Search for the cell housing the specified text and yield its [X, Y] center coordinate. 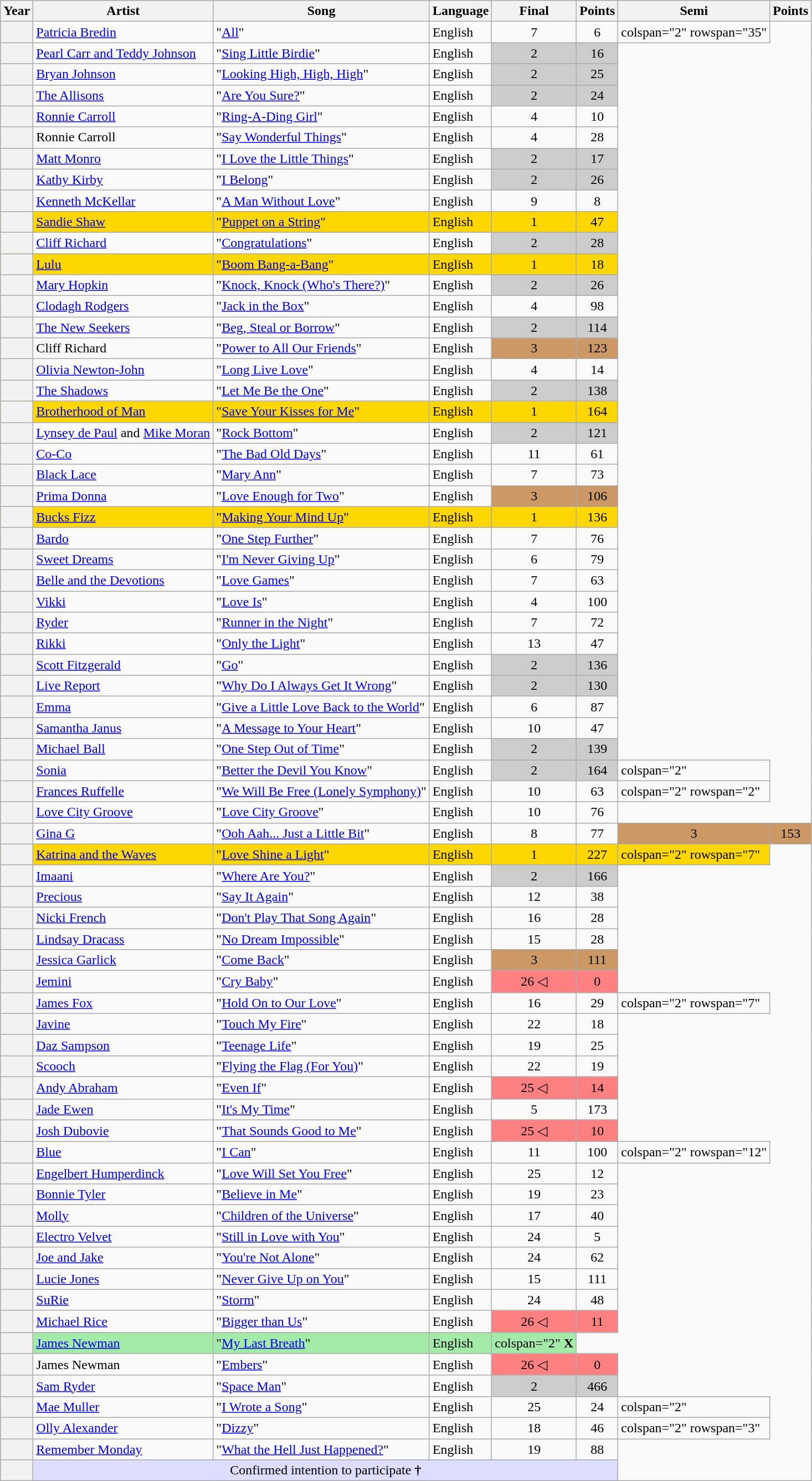
Javine [123, 1024]
Sweet Dreams [123, 559]
88 [597, 1449]
The Shadows [123, 391]
"Hold On to Our Love" [321, 1003]
48 [597, 1300]
Sam Ryder [123, 1386]
"Love Games" [321, 580]
Kenneth McKellar [123, 201]
Mary Hopkin [123, 285]
Ryder [123, 623]
"Still in Love with You" [321, 1237]
Electro Velvet [123, 1237]
"All" [321, 32]
38 [597, 896]
colspan="2" X [534, 1343]
Belle and the Devotions [123, 580]
Black Lace [123, 475]
40 [597, 1216]
Lulu [123, 264]
Engelbert Humperdinck [123, 1173]
Joe and Jake [123, 1258]
"Dizzy" [321, 1428]
Gina G [123, 833]
"You're Not Alone" [321, 1258]
62 [597, 1258]
Vikki [123, 601]
98 [597, 306]
23 [597, 1195]
"Give a Little Love Back to the World" [321, 707]
"Storm" [321, 1300]
James Fox [123, 1003]
"Looking High, High, High" [321, 74]
colspan="2" rowspan="12" [694, 1152]
Bucks Fizz [123, 517]
"A Man Without Love" [321, 201]
"Power to All Our Friends" [321, 349]
"A Message to Your Heart" [321, 728]
"No Dream Impossible" [321, 939]
Lucie Jones [123, 1279]
"Never Give Up on You" [321, 1279]
"Say Wonderful Things" [321, 137]
"Children of the Universe" [321, 1216]
Matt Monro [123, 158]
"That Sounds Good to Me" [321, 1131]
87 [597, 707]
"Making Your Mind Up" [321, 517]
Olly Alexander [123, 1428]
"Cry Baby" [321, 982]
"Why Do I Always Get It Wrong" [321, 686]
"Let Me Be the One" [321, 391]
"Touch My Fire" [321, 1024]
"Long Live Love" [321, 370]
Daz Sampson [123, 1045]
"Say It Again" [321, 896]
61 [597, 454]
227 [597, 854]
Year [17, 11]
"Mary Ann" [321, 475]
77 [597, 833]
"Where Are You?" [321, 875]
Brotherhood of Man [123, 412]
"The Bad Old Days" [321, 454]
Scott Fitzgerald [123, 665]
"I Love the Little Things" [321, 158]
"Save Your Kisses for Me" [321, 412]
The New Seekers [123, 327]
29 [597, 1003]
colspan="2" rowspan="35" [694, 32]
"I Wrote a Song" [321, 1407]
Josh Dubovie [123, 1131]
114 [597, 327]
Molly [123, 1216]
"Love City Groove" [321, 812]
"Love Is" [321, 601]
121 [597, 433]
Katrina and the Waves [123, 854]
"Love Enough for Two" [321, 496]
"Congratulations" [321, 243]
Blue [123, 1152]
139 [597, 749]
Sandie Shaw [123, 222]
Bardo [123, 538]
colspan="2" rowspan="3" [694, 1428]
"Are You Sure?" [321, 95]
Co-Co [123, 454]
"It's My Time" [321, 1109]
Bryan Johnson [123, 74]
73 [597, 475]
Song [321, 11]
"Space Man" [321, 1386]
Frances Ruffelle [123, 791]
Nicki French [123, 918]
"Beg, Steal or Borrow" [321, 327]
"One Step Further" [321, 538]
Olivia Newton-John [123, 370]
"Ooh Aah... Just a Little Bit" [321, 833]
"Believe in Me" [321, 1195]
13 [534, 644]
Precious [123, 896]
Language [460, 11]
Prima Donna [123, 496]
Samantha Janus [123, 728]
Love City Groove [123, 812]
Mae Muller [123, 1407]
"Come Back" [321, 960]
Semi [694, 11]
SuRie [123, 1300]
Michael Ball [123, 749]
Rikki [123, 644]
"Don't Play That Song Again" [321, 918]
"Embers" [321, 1365]
72 [597, 623]
123 [597, 349]
Jemini [123, 982]
Final [534, 11]
"Jack in the Box" [321, 306]
"I'm Never Giving Up" [321, 559]
"Rock Bottom" [321, 433]
Scooch [123, 1066]
"Flying the Flag (For You)" [321, 1066]
"What the Hell Just Happened?" [321, 1449]
"My Last Breath" [321, 1343]
The Allisons [123, 95]
Emma [123, 707]
Pearl Carr and Teddy Johnson [123, 53]
9 [534, 201]
Clodagh Rodgers [123, 306]
Lindsay Dracass [123, 939]
"Sing Little Birdie" [321, 53]
"Boom Bang-a-Bang" [321, 264]
"Go" [321, 665]
Bonnie Tyler [123, 1195]
466 [597, 1386]
"Bigger than Us" [321, 1321]
Lynsey de Paul and Mike Moran [123, 433]
130 [597, 686]
Imaani [123, 875]
Kathy Kirby [123, 180]
Jade Ewen [123, 1109]
"Teenage Life" [321, 1045]
"We Will Be Free (Lonely Symphony)" [321, 791]
79 [597, 559]
"Love Will Set You Free" [321, 1173]
Andy Abraham [123, 1088]
Patricia Bredin [123, 32]
Artist [123, 11]
Jessica Garlick [123, 960]
Michael Rice [123, 1321]
Sonia [123, 770]
138 [597, 391]
166 [597, 875]
"I Belong" [321, 180]
"Puppet on a String" [321, 222]
"One Step Out of Time" [321, 749]
106 [597, 496]
153 [791, 833]
"Runner in the Night" [321, 623]
Live Report [123, 686]
"Even If" [321, 1088]
colspan="2" rowspan="2" [694, 791]
"Only the Light" [321, 644]
Remember Monday [123, 1449]
"Love Shine a Light" [321, 854]
"Ring-A-Ding Girl" [321, 116]
"Knock, Knock (Who's There?)" [321, 285]
173 [597, 1109]
Confirmed intention to participate † [326, 1470]
"Better the Devil You Know" [321, 770]
46 [597, 1428]
"I Can" [321, 1152]
